Return (x, y) of the center of cell containing provided text 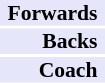
Coach (52, 70)
Forwards (52, 13)
Backs (52, 41)
